Pinpoint the cell where the given text exists, returning its [X, Y] midpoint coordinate. 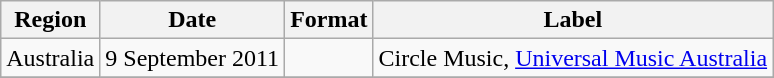
Australia [50, 58]
Date [192, 20]
Label [573, 20]
Region [50, 20]
Format [329, 20]
Circle Music, Universal Music Australia [573, 58]
9 September 2011 [192, 58]
